Output the [x, y] coordinate of the center of the cell containing the given text.  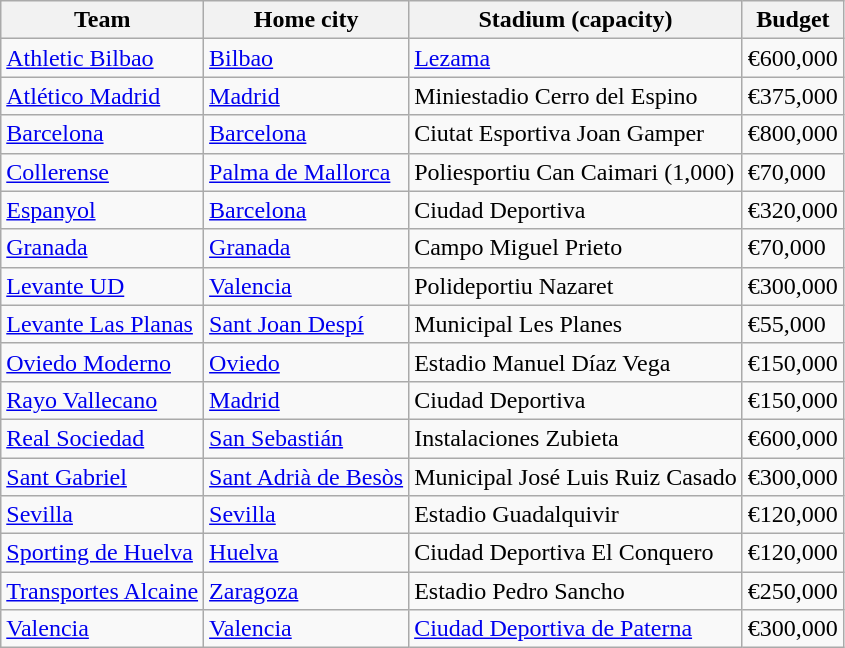
€55,000 [792, 324]
Oviedo Moderno [102, 362]
Athletic Bilbao [102, 58]
Palma de Mallorca [306, 172]
Polideportiu Nazaret [576, 286]
Estadio Manuel Díaz Vega [576, 362]
Budget [792, 20]
Transportes Alcaine [102, 591]
Levante UD [102, 286]
Atlético Madrid [102, 96]
Sant Joan Despí [306, 324]
Sant Adrià de Besòs [306, 477]
Sporting de Huelva [102, 553]
Ciutat Esportiva Joan Gamper [576, 134]
Instalaciones Zubieta [576, 438]
Real Sociedad [102, 438]
Poliesportiu Can Caimari (1,000) [576, 172]
€250,000 [792, 591]
Espanyol [102, 210]
Campo Miguel Prieto [576, 248]
San Sebastián [306, 438]
Estadio Pedro Sancho [576, 591]
€320,000 [792, 210]
Collerense [102, 172]
Ciudad Deportiva de Paterna [576, 629]
Municipal José Luis Ruiz Casado [576, 477]
Oviedo [306, 362]
€375,000 [792, 96]
Rayo Vallecano [102, 400]
Miniestadio Cerro del Espino [576, 96]
€800,000 [792, 134]
Sant Gabriel [102, 477]
Huelva [306, 553]
Bilbao [306, 58]
Municipal Les Planes [576, 324]
Lezama [576, 58]
Estadio Guadalquivir [576, 515]
Team [102, 20]
Zaragoza [306, 591]
Ciudad Deportiva El Conquero [576, 553]
Home city [306, 20]
Stadium (capacity) [576, 20]
Levante Las Planas [102, 324]
